Extract the [X, Y] coordinate from the center of the cell holding the provided text.  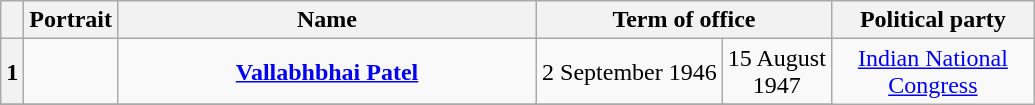
Term of office [684, 20]
Name [326, 20]
Indian National Congress [932, 72]
Portrait [71, 20]
Political party [932, 20]
15 August1947 [776, 72]
1 [12, 72]
Vallabhbhai Patel [326, 72]
2 September 1946 [630, 72]
